For the text-containing cell, return its midpoint in [x, y] coordinate format. 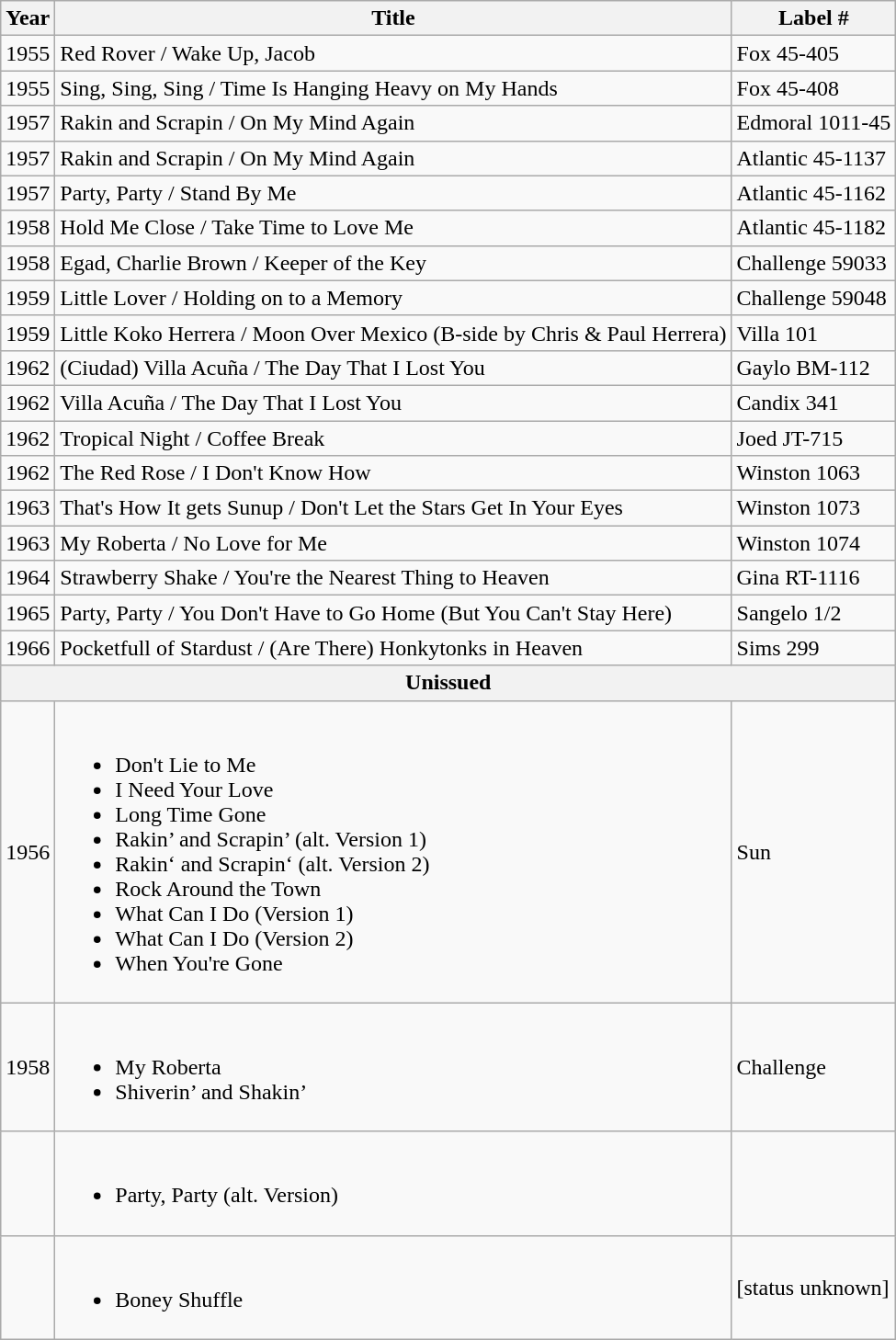
Challenge 59033 [814, 263]
Sun [814, 851]
[status unknown] [814, 1287]
Sing, Sing, Sing / Time Is Hanging Heavy on My Hands [393, 88]
Egad, Charlie Brown / Keeper of the Key [393, 263]
Fox 45-408 [814, 88]
That's How It gets Sunup / Don't Let the Stars Get In Your Eyes [393, 508]
Sims 299 [814, 648]
Winston 1074 [814, 543]
Unissued [448, 683]
Villa Acuña / The Day That I Lost You [393, 403]
Fox 45-405 [814, 53]
The Red Rose / I Don't Know How [393, 473]
Winston 1073 [814, 508]
1956 [28, 851]
1965 [28, 613]
Edmoral 1011-45 [814, 123]
Party, Party / Stand By Me [393, 193]
Villa 101 [814, 333]
Little Koko Herrera / Moon Over Mexico (B-side by Chris & Paul Herrera) [393, 333]
Gina RT-1116 [814, 578]
Gaylo BM-112 [814, 368]
Sangelo 1/2 [814, 613]
My Roberta / No Love for Me [393, 543]
Boney Shuffle [393, 1287]
Atlantic 45-1182 [814, 228]
Pocketfull of Stardust / (Are There) Honkytonks in Heaven [393, 648]
Little Lover / Holding on to a Memory [393, 298]
Strawberry Shake / You're the Nearest Thing to Heaven [393, 578]
1966 [28, 648]
Challenge 59048 [814, 298]
Candix 341 [814, 403]
Party, Party / You Don't Have to Go Home (But You Can't Stay Here) [393, 613]
Challenge [814, 1067]
1964 [28, 578]
(Ciudad) Villa Acuña / The Day That I Lost You [393, 368]
Party, Party (alt. Version) [393, 1184]
Hold Me Close / Take Time to Love Me [393, 228]
Year [28, 18]
Atlantic 45-1137 [814, 158]
Joed JT-715 [814, 438]
Red Rover / Wake Up, Jacob [393, 53]
Tropical Night / Coffee Break [393, 438]
Title [393, 18]
Winston 1063 [814, 473]
Atlantic 45-1162 [814, 193]
Label # [814, 18]
My RobertaShiverin’ and Shakin’ [393, 1067]
